Return the [x, y] coordinate for the center point of the cell that contains the specified text.  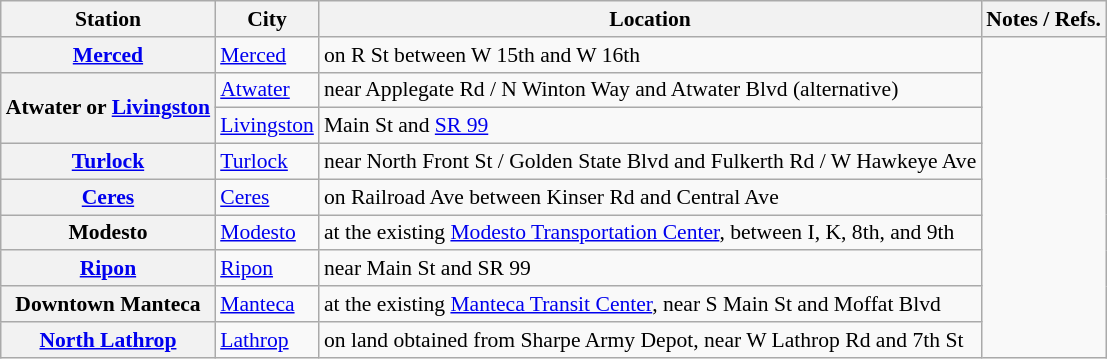
near North Front St / Golden State Blvd and Fulkerth Rd / W Hawkeye Ave [650, 162]
Lathrop [267, 340]
near Applegate Rd / N Winton Way and Atwater Blvd (alternative) [650, 90]
Notes / Refs. [1044, 19]
Downtown Manteca [108, 304]
Location [650, 19]
on land obtained from Sharpe Army Depot, near W Lathrop Rd and 7th St [650, 340]
City [267, 19]
Atwater or Livingston [108, 108]
Atwater [267, 90]
Main St and SR 99 [650, 126]
near Main St and SR 99 [650, 269]
Station [108, 19]
at the existing Manteca Transit Center, near S Main St and Moffat Blvd [650, 304]
on R St between W 15th and W 16th [650, 55]
Livingston [267, 126]
North Lathrop [108, 340]
at the existing Modesto Transportation Center, between I, K, 8th, and 9th [650, 233]
Manteca [267, 304]
on Railroad Ave between Kinser Rd and Central Ave [650, 197]
